Extract the (X, Y) coordinate from the center of the cell holding the provided text.  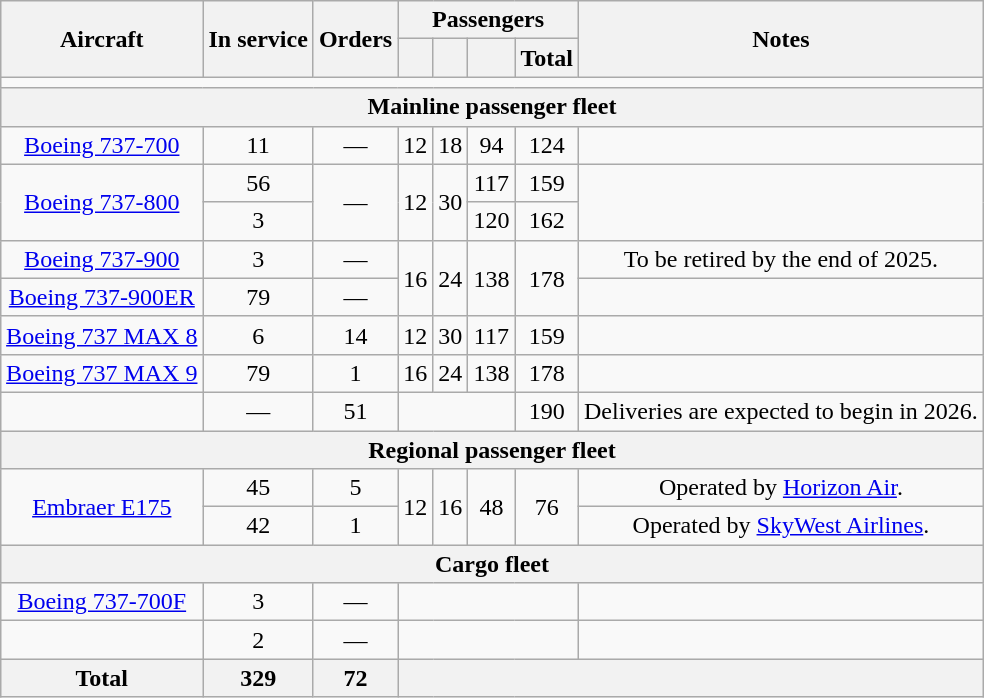
329 (258, 678)
Deliveries are expected to begin in 2026. (780, 411)
Operated by Horizon Air. (780, 488)
51 (355, 411)
120 (492, 221)
Aircraft (102, 39)
Orders (355, 39)
Boeing 737-700 (102, 145)
76 (547, 507)
72 (355, 678)
Operated by SkyWest Airlines. (780, 526)
2 (258, 640)
162 (547, 221)
To be retired by the end of 2025. (780, 259)
In service (258, 39)
190 (547, 411)
Mainline passenger fleet (492, 107)
Notes (780, 39)
45 (258, 488)
11 (258, 145)
Embraer E175 (102, 507)
Regional passenger fleet (492, 449)
124 (547, 145)
5 (355, 488)
18 (450, 145)
42 (258, 526)
Boeing 737 MAX 8 (102, 335)
48 (492, 507)
Boeing 737 MAX 9 (102, 373)
14 (355, 335)
Boeing 737-900ER (102, 297)
Boeing 737-800 (102, 202)
Boeing 737-700F (102, 602)
Cargo fleet (492, 564)
Passengers (488, 20)
6 (258, 335)
Boeing 737-900 (102, 259)
94 (492, 145)
56 (258, 183)
